For the text-containing cell, return its midpoint in [X, Y] coordinate format. 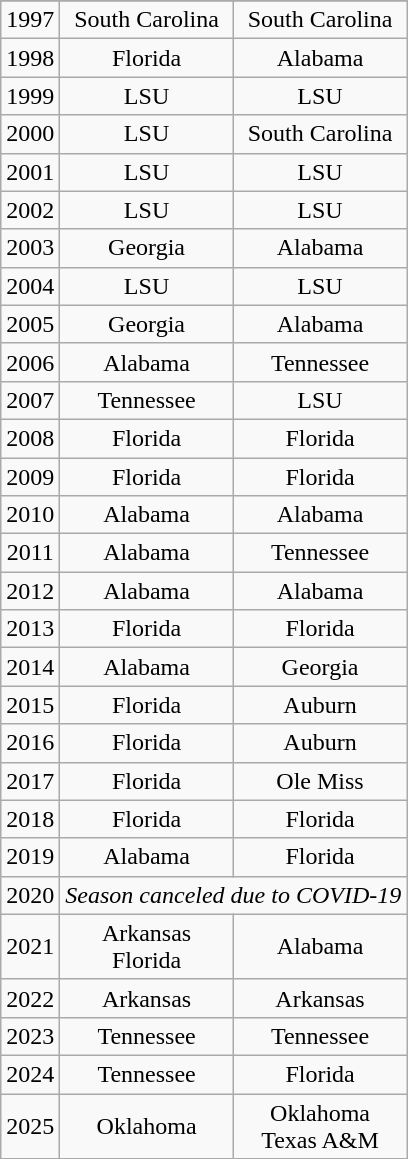
2024 [30, 1074]
ArkansasFlorida [146, 946]
Ole Miss [320, 781]
1998 [30, 58]
2013 [30, 629]
2004 [30, 286]
2020 [30, 895]
1999 [30, 96]
2017 [30, 781]
2007 [30, 400]
2025 [30, 1126]
2023 [30, 1036]
2000 [30, 134]
2011 [30, 553]
2008 [30, 438]
2001 [30, 172]
2002 [30, 210]
2003 [30, 248]
2016 [30, 743]
2006 [30, 362]
2012 [30, 591]
Season canceled due to COVID-19 [234, 895]
2015 [30, 705]
1997 [30, 20]
Oklahoma [146, 1126]
2019 [30, 857]
2010 [30, 515]
OklahomaTexas A&M [320, 1126]
2022 [30, 998]
2021 [30, 946]
2009 [30, 477]
2014 [30, 667]
2018 [30, 819]
2005 [30, 324]
